Search for the cell housing the specified text and yield its (x, y) center coordinate. 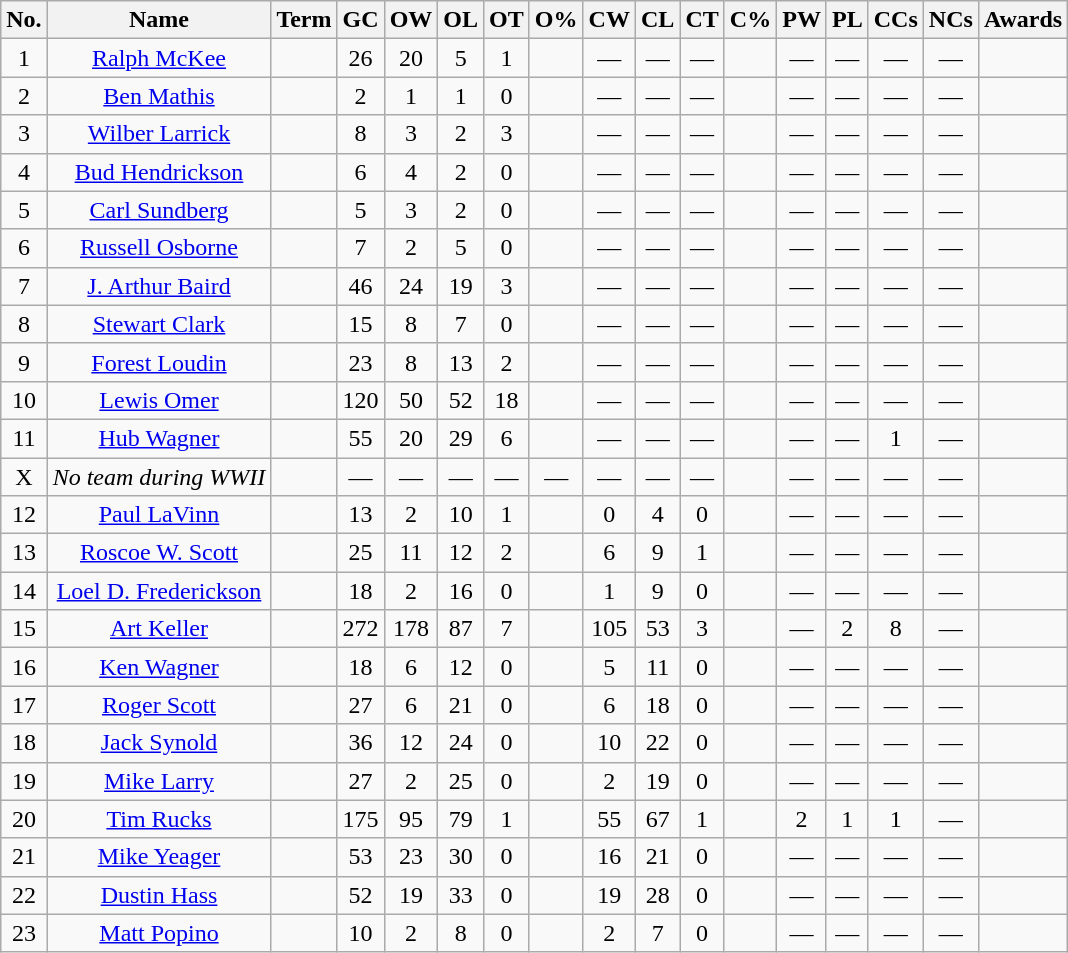
Russell Osborne (159, 248)
36 (360, 743)
Paul LaVinn (159, 515)
Roger Scott (159, 705)
CL (657, 20)
No. (24, 20)
79 (461, 819)
14 (24, 591)
Ken Wagner (159, 667)
No team during WWII (159, 477)
30 (461, 857)
OT (507, 20)
CCs (896, 20)
120 (360, 400)
Awards (1022, 20)
Bud Hendrickson (159, 172)
Stewart Clark (159, 324)
Forest Loudin (159, 362)
Art Keller (159, 629)
Matt Popino (159, 933)
CT (702, 20)
Mike Yeager (159, 857)
178 (411, 629)
PL (847, 20)
Lewis Omer (159, 400)
Hub Wagner (159, 438)
CW (609, 20)
X (24, 477)
Roscoe W. Scott (159, 553)
Wilber Larrick (159, 134)
Tim Rucks (159, 819)
105 (609, 629)
O% (556, 20)
C% (750, 20)
GC (360, 20)
Ralph McKee (159, 58)
46 (360, 286)
Loel D. Frederickson (159, 591)
67 (657, 819)
175 (360, 819)
Ben Mathis (159, 96)
PW (802, 20)
33 (461, 895)
272 (360, 629)
Dustin Hass (159, 895)
29 (461, 438)
NCs (950, 20)
28 (657, 895)
95 (411, 819)
26 (360, 58)
J. Arthur Baird (159, 286)
OW (411, 20)
50 (411, 400)
Term (304, 20)
Mike Larry (159, 781)
17 (24, 705)
Carl Sundberg (159, 210)
Name (159, 20)
Jack Synold (159, 743)
OL (461, 20)
87 (461, 629)
